Return [X, Y] of the center of cell containing provided text 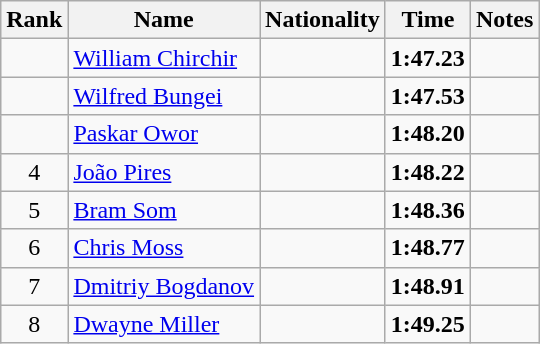
Chris Moss [164, 248]
1:48.91 [428, 286]
Bram Som [164, 210]
Name [164, 20]
1:48.36 [428, 210]
Dwayne Miller [164, 324]
6 [34, 248]
1:48.20 [428, 134]
Notes [504, 20]
William Chirchir [164, 58]
1:48.22 [428, 172]
1:49.25 [428, 324]
4 [34, 172]
Rank [34, 20]
Paskar Owor [164, 134]
7 [34, 286]
1:48.77 [428, 248]
Wilfred Bungei [164, 96]
8 [34, 324]
1:47.23 [428, 58]
Nationality [323, 20]
1:47.53 [428, 96]
João Pires [164, 172]
Time [428, 20]
Dmitriy Bogdanov [164, 286]
5 [34, 210]
